From the cell containing the given text, extract its center point as (x, y) coordinate. 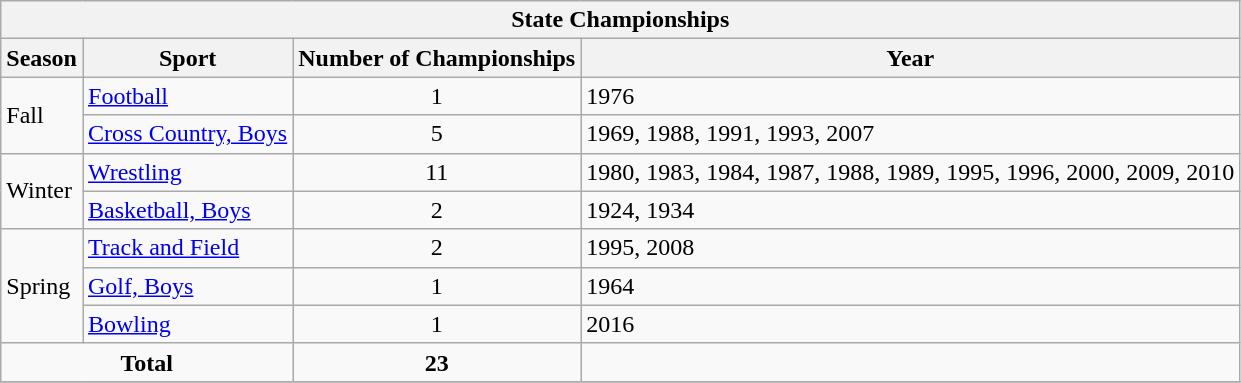
1964 (910, 286)
Football (187, 96)
Golf, Boys (187, 286)
1924, 1934 (910, 210)
Year (910, 58)
Track and Field (187, 248)
Basketball, Boys (187, 210)
1976 (910, 96)
5 (437, 134)
11 (437, 172)
State Championships (620, 20)
Number of Championships (437, 58)
Season (42, 58)
23 (437, 362)
Winter (42, 191)
1969, 1988, 1991, 1993, 2007 (910, 134)
Sport (187, 58)
1980, 1983, 1984, 1987, 1988, 1989, 1995, 1996, 2000, 2009, 2010 (910, 172)
Cross Country, Boys (187, 134)
2016 (910, 324)
Wrestling (187, 172)
Fall (42, 115)
Bowling (187, 324)
1995, 2008 (910, 248)
Spring (42, 286)
Total (147, 362)
